Pinpoint the cell where the given text exists, returning its (X, Y) midpoint coordinate. 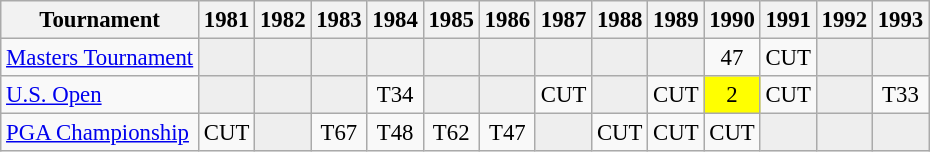
Masters Tournament (100, 58)
T34 (395, 95)
1981 (227, 20)
T67 (339, 133)
1983 (339, 20)
2 (732, 95)
1992 (844, 20)
T62 (451, 133)
T33 (900, 95)
PGA Championship (100, 133)
1988 (620, 20)
1990 (732, 20)
T47 (507, 133)
47 (732, 58)
1986 (507, 20)
1989 (676, 20)
1987 (563, 20)
1991 (788, 20)
U.S. Open (100, 95)
1982 (283, 20)
1985 (451, 20)
1993 (900, 20)
1984 (395, 20)
T48 (395, 133)
Tournament (100, 20)
